Determine the [x, y] coordinate at the center of the cell enclosing the given text.  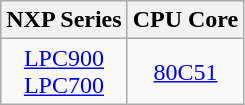
80C51 [186, 72]
NXP Series [64, 20]
CPU Core [186, 20]
LPC900LPC700 [64, 72]
